Capture the cell that displays the provided text and extract its [x, y] central coordinate. 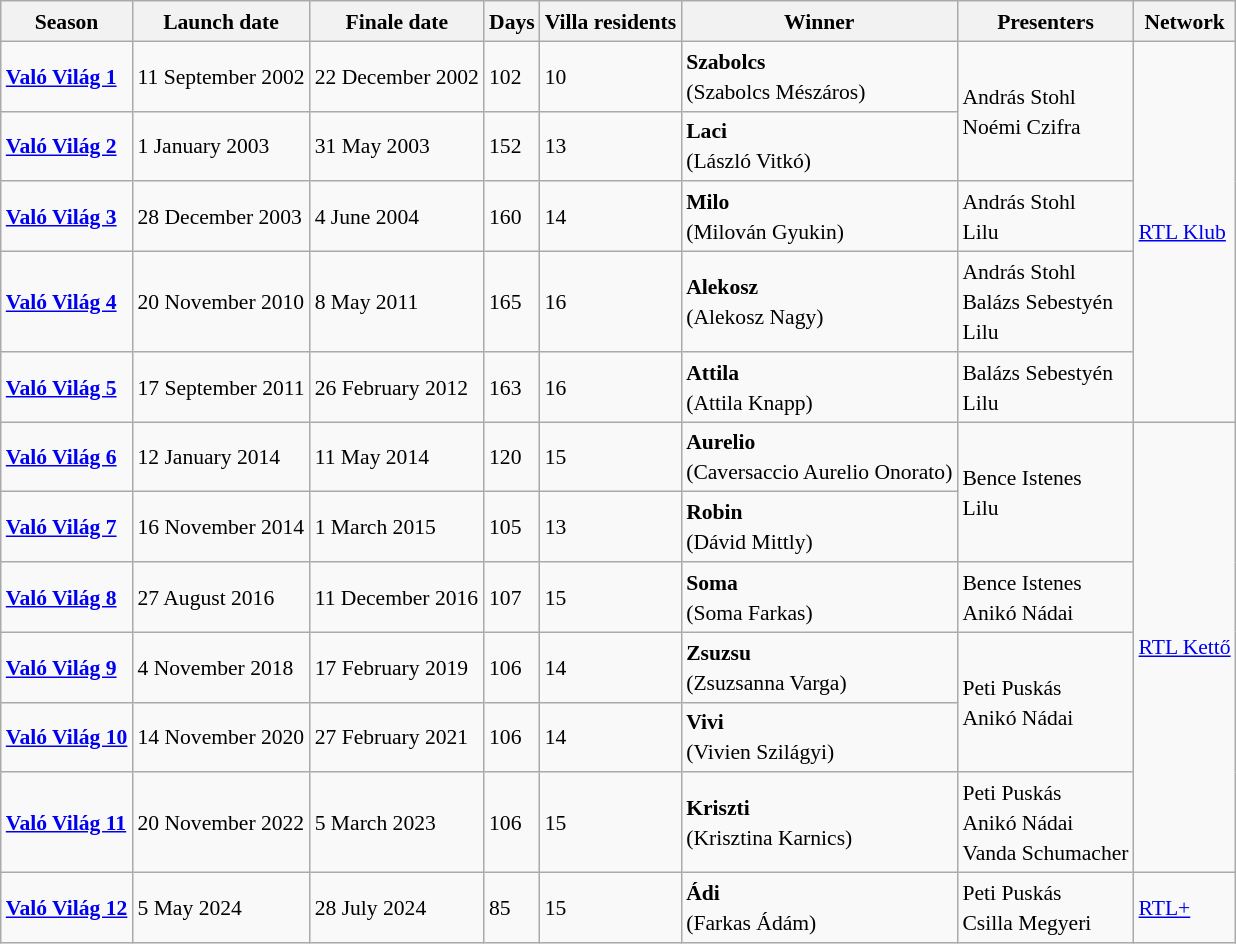
Kriszti(Krisztina Karnics) [819, 823]
Való Világ 10 [67, 737]
Való Világ 7 [67, 527]
5 May 2024 [220, 908]
20 November 2010 [220, 302]
Balázs SebestyénLilu [1045, 387]
85 [512, 908]
Való Világ 9 [67, 667]
5 March 2023 [397, 823]
Soma(Soma Farkas) [819, 597]
Peti PuskásCsilla Megyeri [1045, 908]
Alekosz(Alekosz Nagy) [819, 302]
Villa residents [610, 21]
Való Világ 12 [67, 908]
8 May 2011 [397, 302]
28 December 2003 [220, 217]
1 March 2015 [397, 527]
Robin(Dávid Mittly) [819, 527]
120 [512, 457]
Való Világ 6 [67, 457]
107 [512, 597]
Bence IstenesAnikó Nádai [1045, 597]
Peti PuskásAnikó NádaiVanda Schumacher [1045, 823]
14 November 2020 [220, 737]
165 [512, 302]
4 November 2018 [220, 667]
Való Világ 2 [67, 146]
20 November 2022 [220, 823]
Winner [819, 21]
160 [512, 217]
Milo(Milován Gyukin) [819, 217]
RTL+ [1185, 908]
Szabolcs(Szabolcs Mészáros) [819, 76]
1 January 2003 [220, 146]
105 [512, 527]
Finale date [397, 21]
András StohlNoémi Czifra [1045, 111]
11 September 2002 [220, 76]
Season [67, 21]
Laci(László Vitkó) [819, 146]
11 May 2014 [397, 457]
12 January 2014 [220, 457]
Launch date [220, 21]
152 [512, 146]
Days [512, 21]
27 February 2021 [397, 737]
Peti PuskásAnikó Nádai [1045, 702]
Való Világ 3 [67, 217]
22 December 2002 [397, 76]
163 [512, 387]
Való Világ 1 [67, 76]
102 [512, 76]
Network [1185, 21]
17 February 2019 [397, 667]
Zsuzsu(Zsuzsanna Varga) [819, 667]
27 August 2016 [220, 597]
Való Világ 8 [67, 597]
31 May 2003 [397, 146]
Való Világ 4 [67, 302]
Vivi(Vivien Szilágyi) [819, 737]
Presenters [1045, 21]
4 June 2004 [397, 217]
Attila(Attila Knapp) [819, 387]
Való Világ 11 [67, 823]
Bence IstenesLilu [1045, 492]
16 November 2014 [220, 527]
11 December 2016 [397, 597]
Ádi(Farkas Ádám) [819, 908]
András StohlBalázs SebestyénLilu [1045, 302]
26 February 2012 [397, 387]
RTL Kettő [1185, 648]
17 September 2011 [220, 387]
28 July 2024 [397, 908]
Aurelio(Caversaccio Aurelio Onorato) [819, 457]
Való Világ 5 [67, 387]
RTL Klub [1185, 232]
10 [610, 76]
András StohlLilu [1045, 217]
